Provide the [X, Y] coordinate of the cell's center where the given text is located.  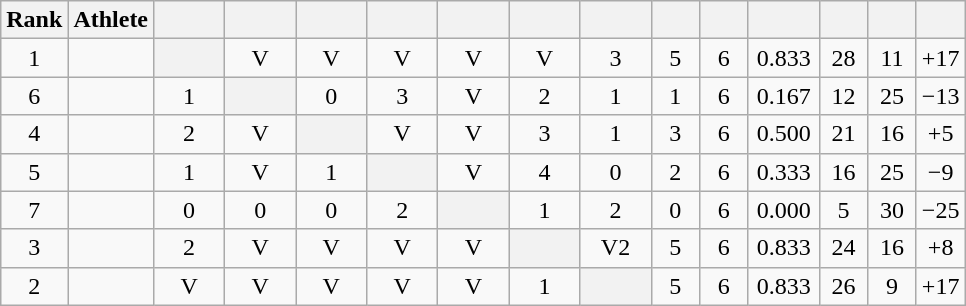
V2 [616, 248]
0.167 [784, 96]
21 [844, 134]
−13 [940, 96]
Rank [34, 20]
0.333 [784, 172]
0.500 [784, 134]
24 [844, 248]
+5 [940, 134]
11 [892, 58]
7 [34, 210]
26 [844, 286]
28 [844, 58]
0.000 [784, 210]
−25 [940, 210]
Athlete [111, 20]
−9 [940, 172]
30 [892, 210]
9 [892, 286]
+8 [940, 248]
12 [844, 96]
